From the cell containing the given text, extract its center point as (x, y) coordinate. 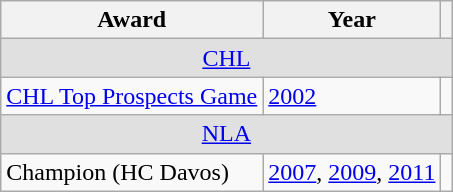
CHL (226, 58)
2007, 2009, 2011 (352, 172)
2002 (352, 96)
Champion (HC Davos) (132, 172)
Award (132, 20)
CHL Top Prospects Game (132, 96)
Year (352, 20)
NLA (226, 134)
